Locate the cell with the specified text and output its (x, y) center coordinate. 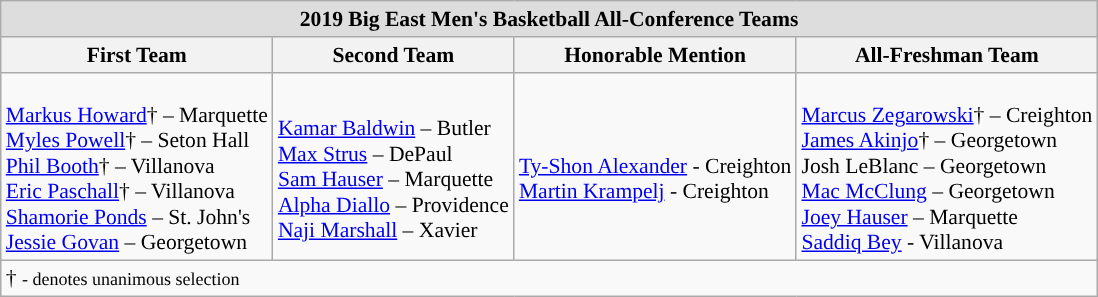
First Team (137, 55)
All-Freshman Team (946, 55)
Ty-Shon Alexander - Creighton Martin Krampelj - Creighton (656, 166)
2019 Big East Men's Basketball All-Conference Teams (550, 19)
† - denotes unanimous selection (550, 279)
Second Team (394, 55)
Honorable Mention (656, 55)
Kamar Baldwin – Butler Max Strus – DePaul Sam Hauser – Marquette Alpha Diallo – Providence Naji Marshall – Xavier (394, 166)
